Determine the [X, Y] coordinate at the center of the cell enclosing the given text.  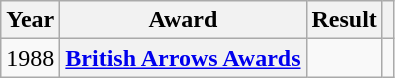
Year [30, 20]
Award [183, 20]
1988 [30, 58]
British Arrows Awards [183, 58]
Result [344, 20]
